Find where the given text appears and provide that cell's center as [X, Y] coordinate. 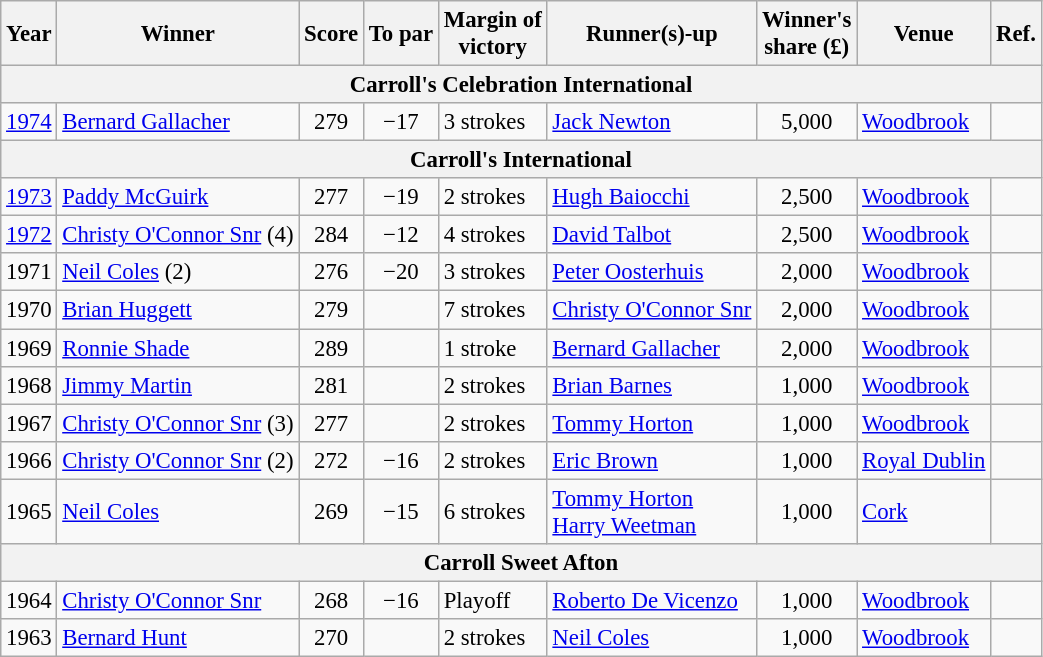
1 stroke [492, 348]
269 [332, 512]
276 [332, 273]
7 strokes [492, 310]
Brian Barnes [652, 385]
289 [332, 348]
272 [332, 460]
4 strokes [492, 235]
Jimmy Martin [178, 385]
Christy O'Connor Snr (4) [178, 235]
Ref. [1016, 34]
281 [332, 385]
Neil Coles (2) [178, 273]
268 [332, 600]
1964 [29, 600]
Tommy Horton Harry Weetman [652, 512]
270 [332, 638]
284 [332, 235]
1974 [29, 122]
David Talbot [652, 235]
Runner(s)-up [652, 34]
1971 [29, 273]
−17 [400, 122]
1972 [29, 235]
To par [400, 34]
−15 [400, 512]
Jack Newton [652, 122]
Christy O'Connor Snr (2) [178, 460]
1973 [29, 197]
Eric Brown [652, 460]
Brian Huggett [178, 310]
1963 [29, 638]
Winner [178, 34]
Carroll Sweet Afton [521, 563]
Score [332, 34]
1967 [29, 423]
−19 [400, 197]
Margin ofvictory [492, 34]
5,000 [807, 122]
Hugh Baiocchi [652, 197]
Paddy McGuirk [178, 197]
−12 [400, 235]
Christy O'Connor Snr (3) [178, 423]
Ronnie Shade [178, 348]
Peter Oosterhuis [652, 273]
1970 [29, 310]
Royal Dublin [924, 460]
Cork [924, 512]
Winner'sshare (£) [807, 34]
1965 [29, 512]
Carroll's Celebration International [521, 85]
Tommy Horton [652, 423]
−20 [400, 273]
6 strokes [492, 512]
Playoff [492, 600]
1968 [29, 385]
1969 [29, 348]
1966 [29, 460]
Year [29, 34]
Venue [924, 34]
Roberto De Vicenzo [652, 600]
Bernard Hunt [178, 638]
Carroll's International [521, 160]
